From the cell containing the given text, extract its center point as (X, Y) coordinate. 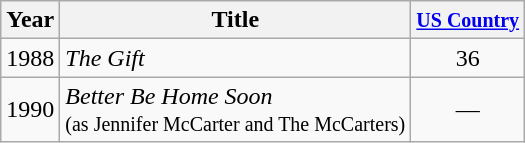
Year (30, 20)
US Country (468, 20)
Title (236, 20)
1990 (30, 110)
The Gift (236, 58)
Better Be Home Soon(as Jennifer McCarter and The McCarters) (236, 110)
1988 (30, 58)
36 (468, 58)
— (468, 110)
